Locate the cell with the specified text and output its [x, y] center coordinate. 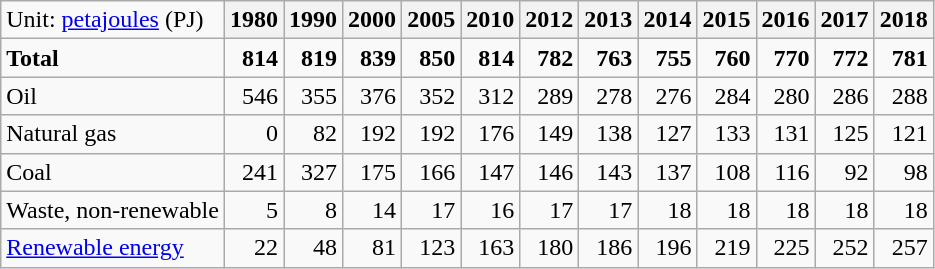
257 [904, 248]
819 [314, 58]
2013 [608, 20]
2000 [372, 20]
2016 [786, 20]
2015 [726, 20]
276 [668, 96]
149 [550, 134]
327 [314, 172]
48 [314, 248]
121 [904, 134]
98 [904, 172]
312 [490, 96]
0 [254, 134]
137 [668, 172]
2018 [904, 20]
1990 [314, 20]
252 [844, 248]
2012 [550, 20]
81 [372, 248]
138 [608, 134]
166 [432, 172]
546 [254, 96]
196 [668, 248]
5 [254, 210]
280 [786, 96]
763 [608, 58]
289 [550, 96]
839 [372, 58]
108 [726, 172]
175 [372, 172]
127 [668, 134]
278 [608, 96]
2010 [490, 20]
2014 [668, 20]
22 [254, 248]
123 [432, 248]
850 [432, 58]
176 [490, 134]
770 [786, 58]
288 [904, 96]
92 [844, 172]
186 [608, 248]
2017 [844, 20]
376 [372, 96]
163 [490, 248]
Total [113, 58]
772 [844, 58]
125 [844, 134]
143 [608, 172]
180 [550, 248]
8 [314, 210]
782 [550, 58]
16 [490, 210]
Waste, non-renewable [113, 210]
Coal [113, 172]
225 [786, 248]
116 [786, 172]
Renewable energy [113, 248]
131 [786, 134]
286 [844, 96]
147 [490, 172]
133 [726, 134]
1980 [254, 20]
241 [254, 172]
Unit: petajoules (PJ) [113, 20]
82 [314, 134]
755 [668, 58]
Natural gas [113, 134]
14 [372, 210]
284 [726, 96]
760 [726, 58]
352 [432, 96]
355 [314, 96]
2005 [432, 20]
Oil [113, 96]
146 [550, 172]
781 [904, 58]
219 [726, 248]
